From the cell containing the given text, extract its center point as [X, Y] coordinate. 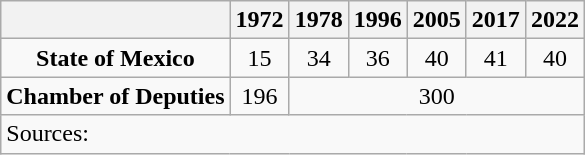
41 [496, 58]
300 [436, 96]
2005 [436, 20]
1978 [318, 20]
15 [260, 58]
1996 [378, 20]
34 [318, 58]
State of Mexico [116, 58]
1972 [260, 20]
Chamber of Deputies [116, 96]
Sources: [293, 134]
36 [378, 58]
196 [260, 96]
2022 [554, 20]
2017 [496, 20]
